Output the [X, Y] coordinate of the center of the cell containing the given text.  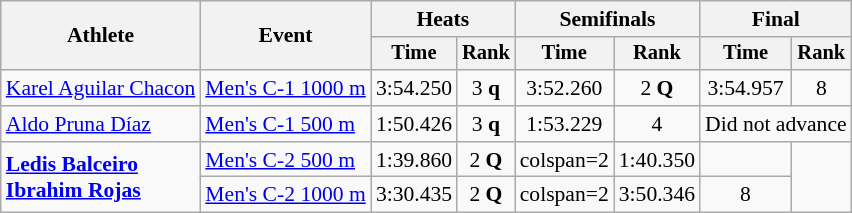
Men's C-1 500 m [286, 124]
Final [776, 19]
1:39.860 [414, 160]
Men's C-1 1000 m [286, 88]
1:50.426 [414, 124]
Men's C-2 500 m [286, 160]
Aldo Pruna Díaz [101, 124]
3:54.250 [414, 88]
Athlete [101, 36]
3:54.957 [746, 88]
3:30.435 [414, 195]
Did not advance [776, 124]
Semifinals [608, 19]
Event [286, 36]
Karel Aguilar Chacon [101, 88]
3:50.346 [657, 195]
Ledis BalceiroIbrahim Rojas [101, 178]
1:40.350 [657, 160]
Heats [443, 19]
Men's C-2 1000 m [286, 195]
3:52.260 [564, 88]
4 [657, 124]
1:53.229 [564, 124]
